Pinpoint the cell where the given text exists, returning its [X, Y] midpoint coordinate. 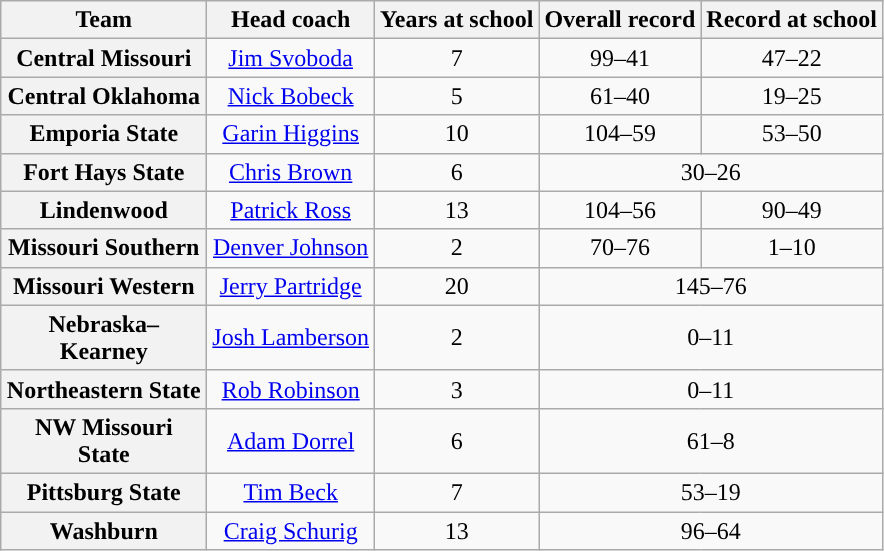
Chris Brown [291, 172]
Fort Hays State [104, 172]
104–56 [620, 210]
3 [457, 389]
Head coach [291, 20]
Team [104, 20]
Garin Higgins [291, 134]
61–40 [620, 96]
Pittsburg State [104, 492]
47–22 [792, 58]
Years at school [457, 20]
Patrick Ross [291, 210]
Record at school [792, 20]
Rob Robinson [291, 389]
Lindenwood [104, 210]
5 [457, 96]
53–50 [792, 134]
Central Oklahoma [104, 96]
NW Missouri State [104, 440]
Washburn [104, 531]
Northeastern State [104, 389]
70–76 [620, 248]
Central Missouri [104, 58]
99–41 [620, 58]
96–64 [711, 531]
1–10 [792, 248]
Nick Bobeck [291, 96]
104–59 [620, 134]
Missouri Western [104, 286]
Jim Svoboda [291, 58]
Nebraska–Kearney [104, 338]
61–8 [711, 440]
Denver Johnson [291, 248]
10 [457, 134]
53–19 [711, 492]
19–25 [792, 96]
Overall record [620, 20]
Craig Schurig [291, 531]
20 [457, 286]
30–26 [711, 172]
Missouri Southern [104, 248]
90–49 [792, 210]
Tim Beck [291, 492]
Adam Dorrel [291, 440]
Emporia State [104, 134]
Jerry Partridge [291, 286]
Josh Lamberson [291, 338]
145–76 [711, 286]
